Provide the (X, Y) coordinate of the cell's center where the given text is located.  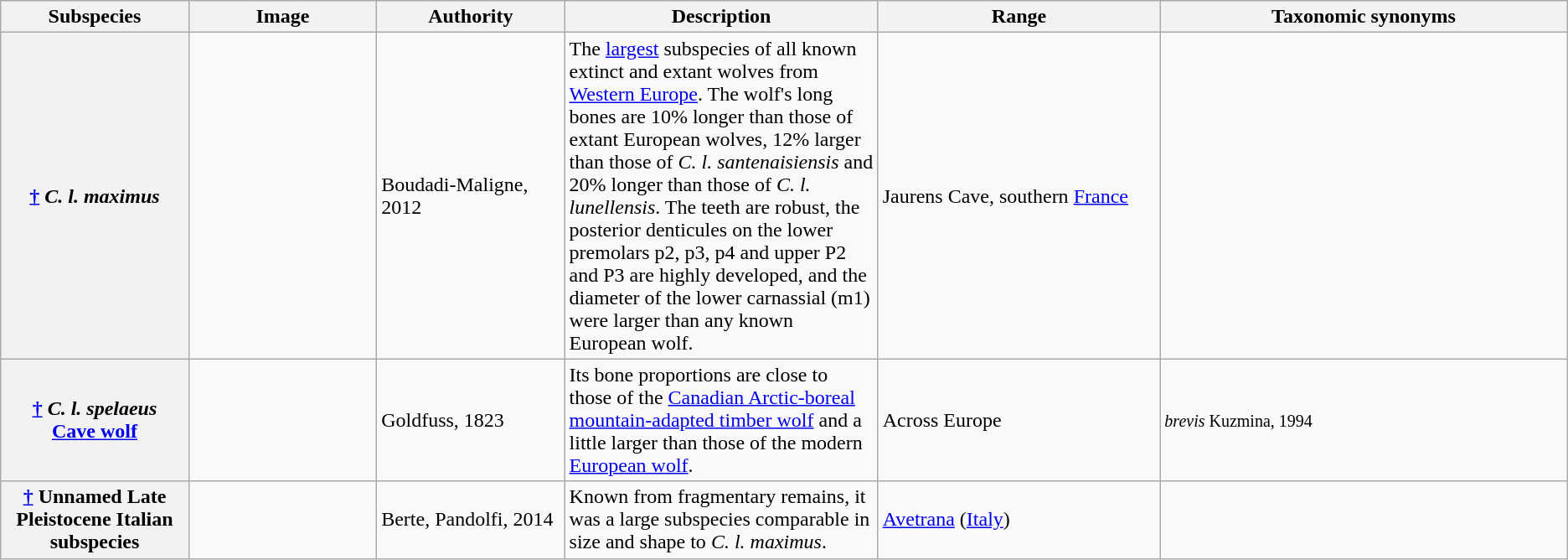
† C. l. spelaeusCave wolf (95, 420)
Berte, Pandolfi, 2014 (471, 520)
Taxonomic synonyms (1364, 17)
Subspecies (95, 17)
Across Europe (1019, 420)
Known from fragmentary remains, it was a large subspecies comparable in size and shape to C. l. maximus. (721, 520)
† C. l. maximus (95, 196)
Goldfuss, 1823 (471, 420)
Description (721, 17)
† Unnamed Late Pleistocene Italian subspecies (95, 520)
Jaurens Cave, southern France (1019, 196)
Avetrana (Italy) (1019, 520)
Boudadi-Maligne, 2012 (471, 196)
Image (282, 17)
Authority (471, 17)
Range (1019, 17)
brevis Kuzmina, 1994 (1364, 420)
